Detect which cell encompasses the target text, then output its [x, y] center coordinate. 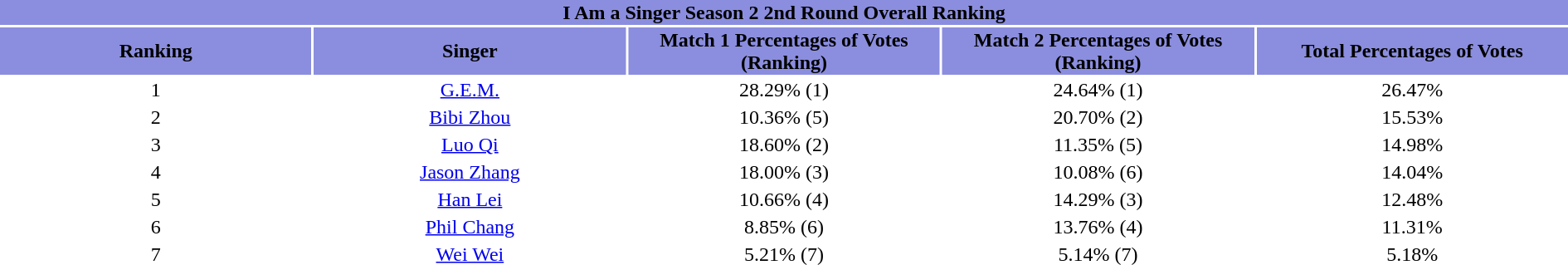
Singer [470, 52]
Bibi Zhou [470, 117]
Luo Qi [470, 145]
20.70% (2) [1098, 117]
14.04% [1412, 172]
11.31% [1412, 227]
8.85% (6) [784, 227]
11.35% (5) [1098, 145]
10.66% (4) [784, 199]
26.47% [1412, 90]
18.60% (2) [784, 145]
15.53% [1412, 117]
Phil Chang [470, 227]
24.64% (1) [1098, 90]
Han Lei [470, 199]
4 [156, 172]
2 [156, 117]
6 [156, 227]
13.76% (4) [1098, 227]
Ranking [156, 52]
18.00% (3) [784, 172]
12.48% [1412, 199]
10.36% (5) [784, 117]
10.08% (6) [1098, 172]
1 [156, 90]
G.E.M. [470, 90]
3 [156, 145]
14.29% (3) [1098, 199]
Match 1 Percentages of Votes (Ranking) [784, 52]
14.98% [1412, 145]
Total Percentages of Votes [1412, 52]
I Am a Singer Season 2 2nd Round Overall Ranking [784, 12]
Jason Zhang [470, 172]
Match 2 Percentages of Votes (Ranking) [1098, 52]
28.29% (1) [784, 90]
5 [156, 199]
